Output the (x, y) coordinate of the center of the cell containing the given text.  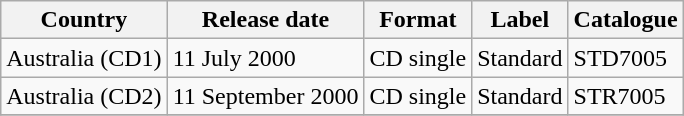
Catalogue (626, 20)
11 September 2000 (266, 96)
11 July 2000 (266, 58)
STD7005 (626, 58)
Label (520, 20)
Format (418, 20)
STR7005 (626, 96)
Country (84, 20)
Australia (CD2) (84, 96)
Australia (CD1) (84, 58)
Release date (266, 20)
